Find where the given text appears and provide that cell's center as [X, Y] coordinate. 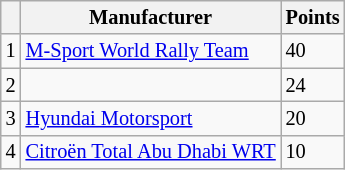
Hyundai Motorsport [151, 118]
2 [11, 85]
3 [11, 118]
10 [313, 152]
40 [313, 51]
20 [313, 118]
24 [313, 85]
4 [11, 152]
Citroën Total Abu Dhabi WRT [151, 152]
Manufacturer [151, 17]
Points [313, 17]
1 [11, 51]
M-Sport World Rally Team [151, 51]
